Scan for the cell matching the given text and deliver its [x, y] coordinate at center. 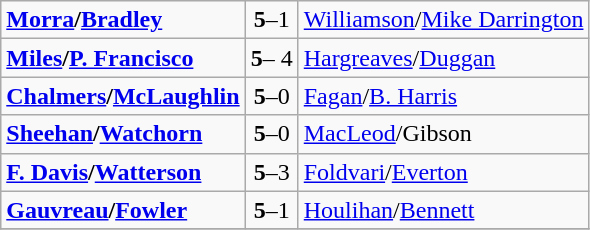
Hargreaves/Duggan [444, 58]
Chalmers/McLaughlin [123, 96]
5– 4 [272, 58]
Houlihan/Bennett [444, 210]
F. Davis/Watterson [123, 172]
Miles/P. Francisco [123, 58]
MacLeod/Gibson [444, 134]
Foldvari/Everton [444, 172]
Fagan/B. Harris [444, 96]
5–3 [272, 172]
Williamson/Mike Darrington [444, 20]
Sheehan/Watchorn [123, 134]
Gauvreau/Fowler [123, 210]
Morra/Bradley [123, 20]
